Extract the (x, y) coordinate from the center of the cell holding the provided text.  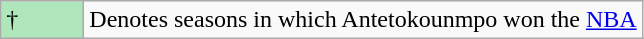
Denotes seasons in which Antetokounmpo won the NBA (363, 20)
† (42, 20)
